Return the [X, Y] coordinate for the center point of the cell that contains the specified text.  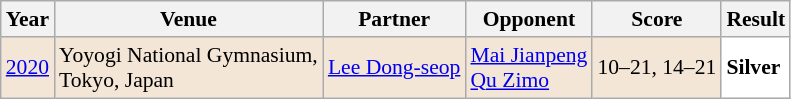
Venue [188, 19]
Silver [756, 68]
2020 [28, 68]
Year [28, 19]
Opponent [528, 19]
10–21, 14–21 [656, 68]
Partner [394, 19]
Score [656, 19]
Yoyogi National Gymnasium,Tokyo, Japan [188, 68]
Lee Dong-seop [394, 68]
Mai Jianpeng Qu Zimo [528, 68]
Result [756, 19]
